Search for the cell housing the specified text and yield its (x, y) center coordinate. 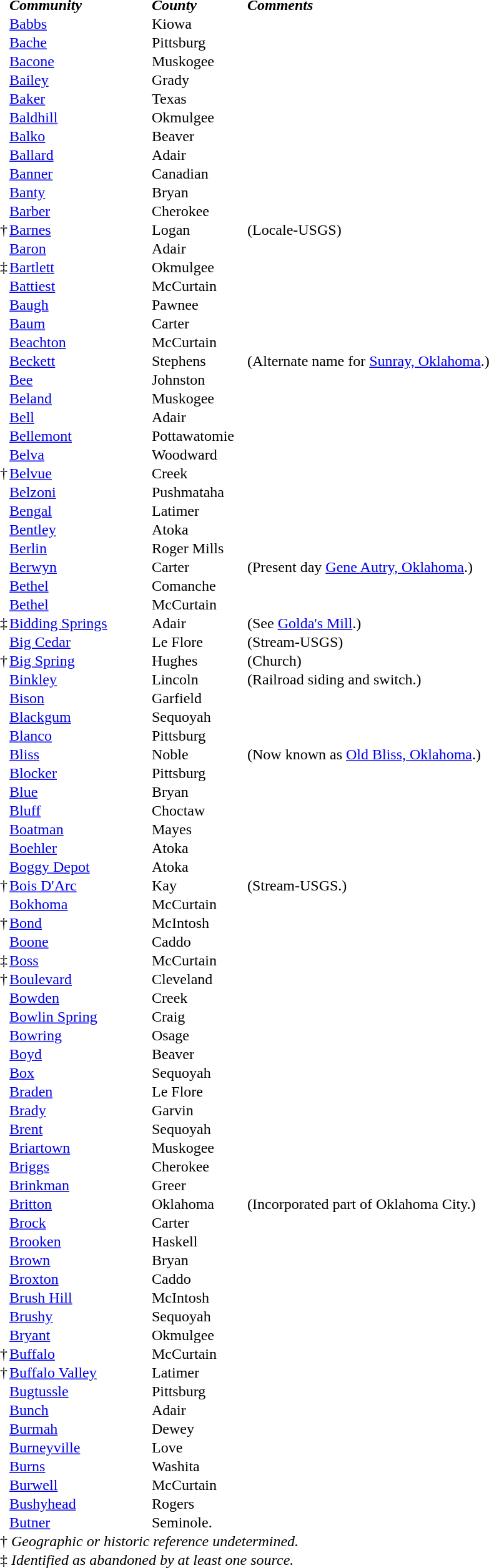
Seminole. (199, 1522)
Banty (80, 192)
Brinkman (80, 1185)
Buffalo Valley (80, 1373)
Ballard (80, 155)
Big Spring (80, 661)
Kay (199, 885)
Babbs (80, 24)
Haskell (199, 1241)
Baker (80, 99)
Brock (80, 1223)
Boatman (80, 829)
Bache (80, 42)
Pottawatomie (199, 436)
Baugh (80, 305)
Bacone (80, 61)
Bunch (80, 1410)
Bengal (80, 511)
Burneyville (80, 1447)
Hughes (199, 661)
Johnston (199, 380)
Barber (80, 211)
Roger Mills (199, 548)
Comanche (199, 586)
Oklahoma (199, 1204)
Brent (80, 1129)
Binkley (80, 679)
Brady (80, 1110)
Big Cedar (80, 642)
Banner (80, 174)
Bartlett (80, 267)
Choctaw (199, 811)
Baron (80, 249)
Boehler (80, 848)
Battiest (80, 286)
Dewey (199, 1429)
Beachton (80, 342)
Brush Hill (80, 1298)
Bryant (80, 1335)
Rogers (199, 1504)
Bell (80, 417)
Blackgum (80, 717)
Beckett (80, 361)
Butner (80, 1522)
Pushmataha (199, 492)
Bowring (80, 1035)
Boggy Depot (80, 867)
Craig (199, 1017)
Bowlin Spring (80, 1017)
Bliss (80, 754)
Bison (80, 698)
Baum (80, 323)
Bushyhead (80, 1504)
Briggs (80, 1166)
Blue (80, 792)
Noble (199, 754)
Barnes (80, 230)
Mayes (199, 829)
Broxton (80, 1279)
Blanco (80, 736)
Bois D'Arc (80, 885)
Balko (80, 136)
Bond (80, 923)
Stephens (199, 361)
Boone (80, 942)
Garvin (199, 1110)
Brushy (80, 1316)
Berwyn (80, 567)
Cleveland (199, 979)
Woodward (199, 455)
Box (80, 1073)
Bidding Springs (80, 623)
Beland (80, 398)
Grady (199, 80)
Belva (80, 455)
Bowden (80, 998)
Burmah (80, 1429)
Brown (80, 1260)
Britton (80, 1204)
Bokhoma (80, 904)
Washita (199, 1466)
Berlin (80, 548)
Burwell (80, 1485)
Kiowa (199, 24)
Canadian (199, 174)
Love (199, 1447)
Bugtussle (80, 1391)
Braden (80, 1092)
Bee (80, 380)
Boyd (80, 1054)
Belzoni (80, 492)
Lincoln (199, 679)
Belvue (80, 473)
Bailey (80, 80)
Pawnee (199, 305)
Briartown (80, 1148)
Brooken (80, 1241)
Buffalo (80, 1354)
Garfield (199, 698)
Baldhill (80, 117)
Bentley (80, 530)
Logan (199, 230)
Osage (199, 1035)
Burns (80, 1466)
Boulevard (80, 979)
Bellemont (80, 436)
Greer (199, 1185)
Bluff (80, 811)
Blocker (80, 773)
Texas (199, 99)
Boss (80, 960)
